Find where the given text appears and provide that cell's center as [x, y] coordinate. 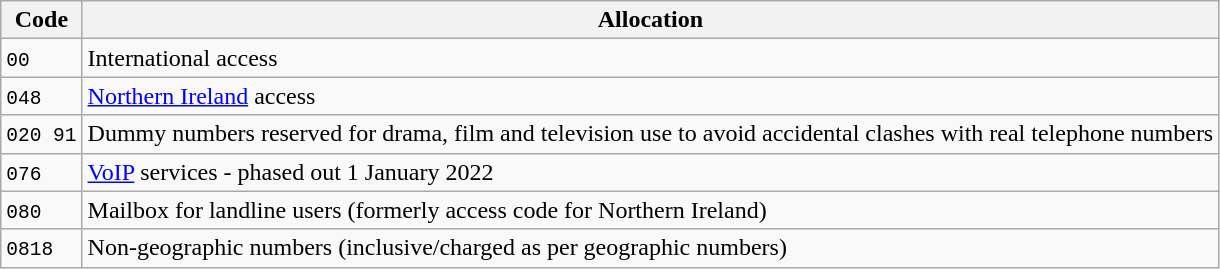
0818 [42, 248]
Northern Ireland access [650, 96]
Code [42, 20]
076 [42, 172]
Dummy numbers reserved for drama, film and television use to avoid accidental clashes with real telephone numbers [650, 134]
00 [42, 58]
International access [650, 58]
080 [42, 210]
VoIP services - phased out 1 January 2022 [650, 172]
048 [42, 96]
020 91 [42, 134]
Allocation [650, 20]
Mailbox for landline users (formerly access code for Northern Ireland) [650, 210]
Non-geographic numbers (inclusive/charged as per geographic numbers) [650, 248]
